Return the (x, y) coordinate for the center point of the cell that contains the specified text.  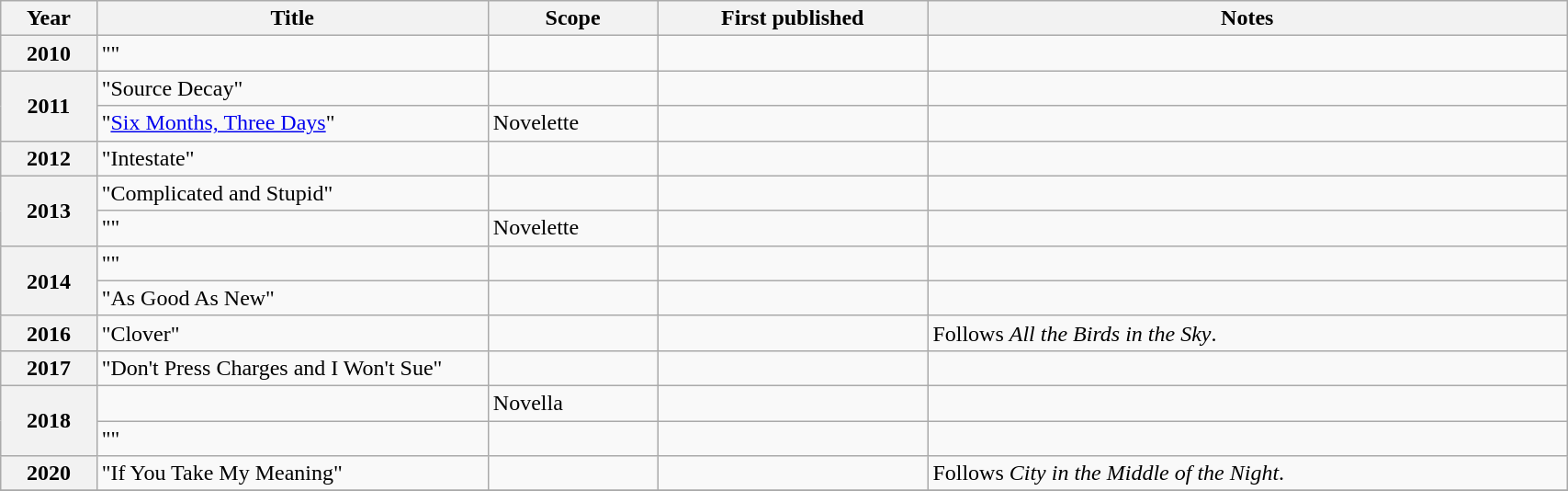
First published (793, 18)
Novella (572, 403)
2020 (49, 474)
"Six Months, Three Days" (292, 123)
Follows City in the Middle of the Night. (1247, 474)
2010 (49, 53)
2016 (49, 333)
Year (49, 18)
Follows All the Birds in the Sky. (1247, 333)
"Clover" (292, 333)
2017 (49, 368)
"As Good As New" (292, 298)
Notes (1247, 18)
"Complicated and Stupid" (292, 193)
Title (292, 18)
"Intestate" (292, 158)
"Don't Press Charges and I Won't Sue" (292, 368)
"Source Decay" (292, 88)
Scope (572, 18)
2013 (49, 211)
2018 (49, 420)
2012 (49, 158)
2011 (49, 106)
"If You Take My Meaning" (292, 474)
2014 (49, 280)
